Locate the cell with the specified text and output its [x, y] center coordinate. 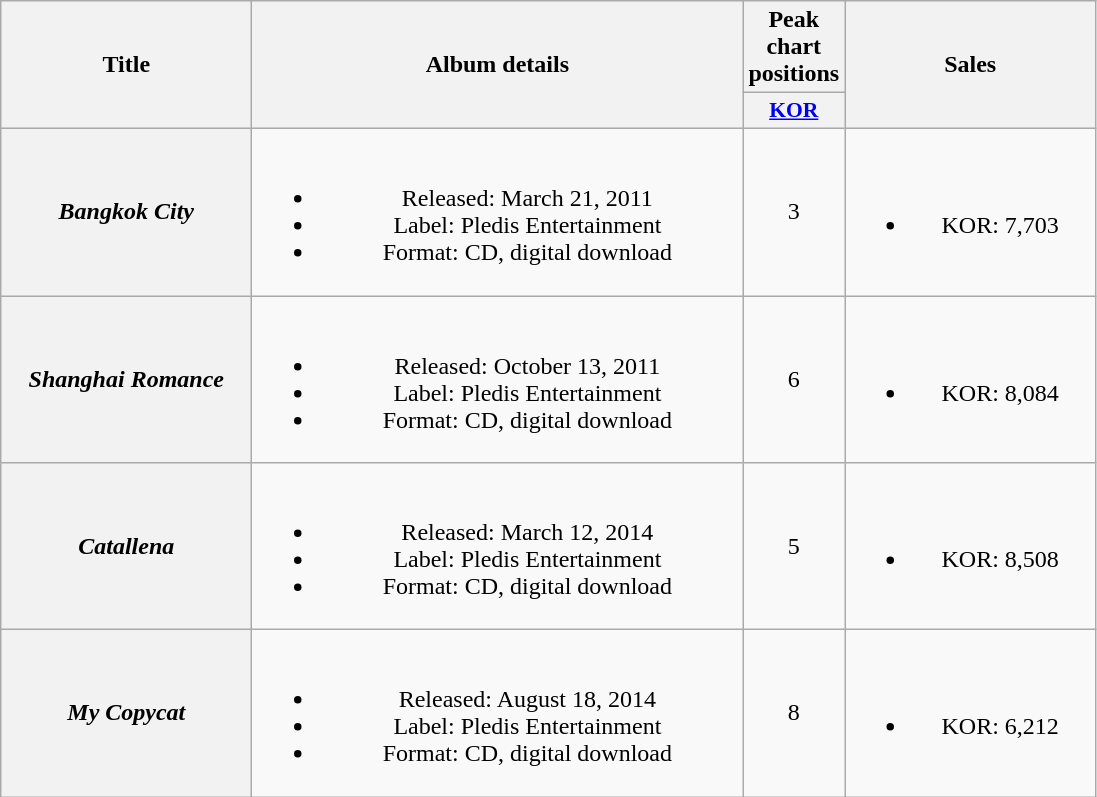
Released: August 18, 2014Label: Pledis EntertainmentFormat: CD, digital download [498, 714]
6 [794, 380]
Peak chart positions [794, 47]
5 [794, 546]
Released: October 13, 2011Label: Pledis EntertainmentFormat: CD, digital download [498, 380]
My Copycat [126, 714]
KOR: 8,084 [970, 380]
KOR [794, 111]
KOR: 7,703 [970, 212]
KOR: 6,212 [970, 714]
8 [794, 714]
Catallena [126, 546]
Released: March 21, 2011Label: Pledis EntertainmentFormat: CD, digital download [498, 212]
Bangkok City [126, 212]
Released: March 12, 2014Label: Pledis EntertainmentFormat: CD, digital download [498, 546]
Shanghai Romance [126, 380]
3 [794, 212]
Title [126, 65]
Album details [498, 65]
Sales [970, 65]
KOR: 8,508 [970, 546]
